Output the (X, Y) coordinate of the center of the cell containing the given text.  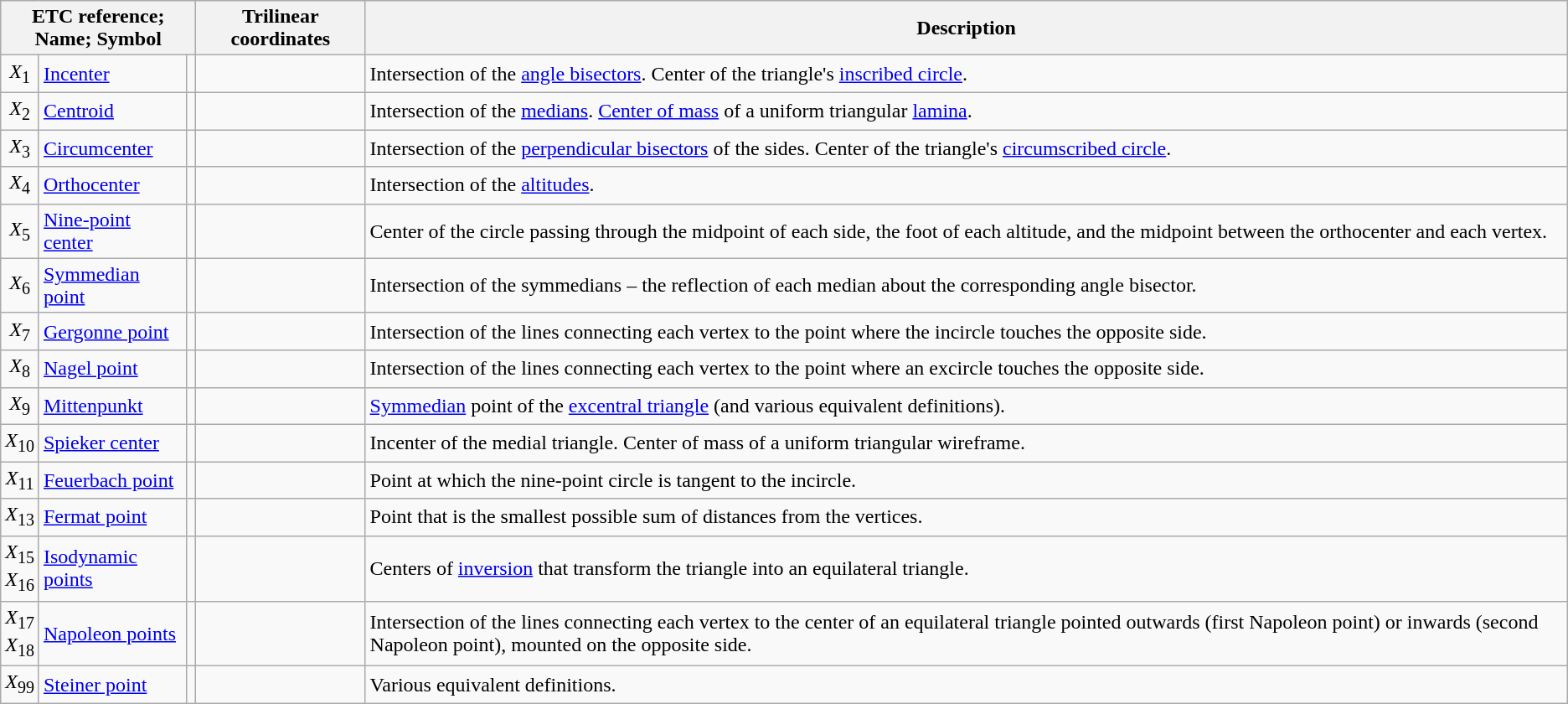
Feuerbach point (112, 480)
X2 (20, 111)
Centers of inversion that transform the triangle into an equilateral triangle. (967, 568)
Fermat point (112, 517)
Description (967, 28)
X15X16 (20, 568)
X6 (20, 285)
Various equivalent definitions. (967, 685)
X9 (20, 406)
Nine-point center (112, 231)
Intersection of the altitudes. (967, 185)
Napoleon points (112, 634)
Incenter of the medial triangle. Center of mass of a uniform triangular wireframe. (967, 443)
Orthocenter (112, 185)
X13 (20, 517)
Isodynamic points (112, 568)
Intersection of the lines connecting each vertex to the point where an excircle touches the opposite side. (967, 369)
X5 (20, 231)
Center of the circle passing through the midpoint of each side, the foot of each altitude, and the midpoint between the orthocenter and each vertex. (967, 231)
Steiner point (112, 685)
X3 (20, 148)
Incenter (112, 74)
Intersection of the perpendicular bisectors of the sides. Center of the triangle's circumscribed circle. (967, 148)
Intersection of the medians. Center of mass of a uniform triangular lamina. (967, 111)
Intersection of the lines connecting each vertex to the point where the incircle touches the opposite side. (967, 331)
X8 (20, 369)
Nagel point (112, 369)
Intersection of the angle bisectors. Center of the triangle's inscribed circle. (967, 74)
X1 (20, 74)
Point at which the nine-point circle is tangent to the incircle. (967, 480)
Trilinear coordinates (281, 28)
Circumcenter (112, 148)
ETC reference; Name; Symbol (99, 28)
X10 (20, 443)
X99 (20, 685)
X17X18 (20, 634)
Centroid (112, 111)
Symmedian point (112, 285)
Mittenpunkt (112, 406)
X11 (20, 480)
X4 (20, 185)
Point that is the smallest possible sum of distances from the vertices. (967, 517)
Spieker center (112, 443)
Symmedian point of the excentral triangle (and various equivalent definitions). (967, 406)
Intersection of the symmedians – the reflection of each median about the corresponding angle bisector. (967, 285)
Gergonne point (112, 331)
X7 (20, 331)
